Output the (X, Y) coordinate of the center of the cell containing the given text.  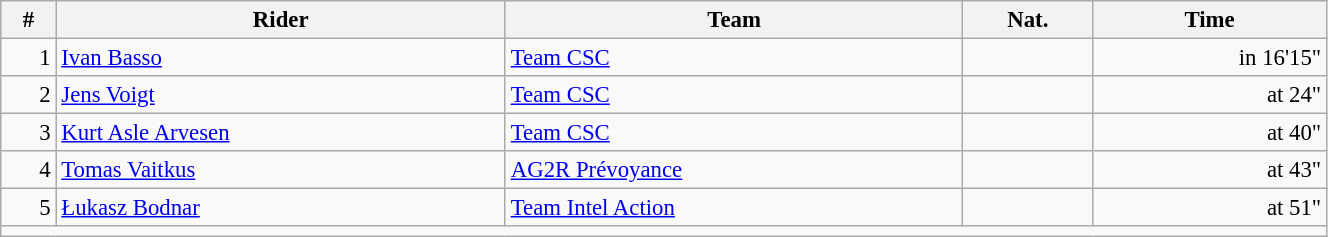
Time (1210, 20)
at 51" (1210, 208)
Rider (280, 20)
at 40" (1210, 133)
1 (28, 58)
in 16'15" (1210, 58)
# (28, 20)
Team Intel Action (734, 208)
Łukasz Bodnar (280, 208)
4 (28, 170)
Team (734, 20)
Nat. (1028, 20)
3 (28, 133)
5 (28, 208)
Ivan Basso (280, 58)
Jens Voigt (280, 95)
Kurt Asle Arvesen (280, 133)
Tomas Vaitkus (280, 170)
at 24" (1210, 95)
at 43" (1210, 170)
AG2R Prévoyance (734, 170)
2 (28, 95)
